Return the (X, Y) coordinate for the center point of the cell that contains the specified text.  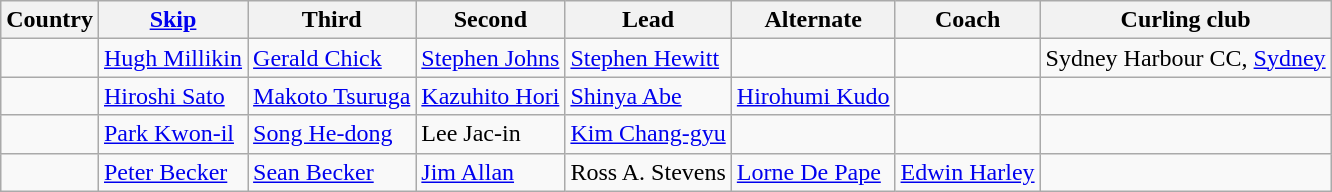
Song He-dong (332, 134)
Stephen Hewitt (648, 58)
Lorne De Pape (813, 172)
Lead (648, 20)
Lee Jac-in (490, 134)
Park Kwon-il (172, 134)
Gerald Chick (332, 58)
Sean Becker (332, 172)
Sydney Harbour CC, Sydney (1186, 58)
Hirohumi Kudo (813, 96)
Hiroshi Sato (172, 96)
Stephen Johns (490, 58)
Second (490, 20)
Coach (968, 20)
Jim Allan (490, 172)
Kazuhito Hori (490, 96)
Alternate (813, 20)
Makoto Tsuruga (332, 96)
Peter Becker (172, 172)
Edwin Harley (968, 172)
Shinya Abe (648, 96)
Curling club (1186, 20)
Country (50, 20)
Third (332, 20)
Skip (172, 20)
Kim Chang-gyu (648, 134)
Hugh Millikin (172, 58)
Ross A. Stevens (648, 172)
